Identify which cell holds the provided text, then report its (x, y) central coordinate. 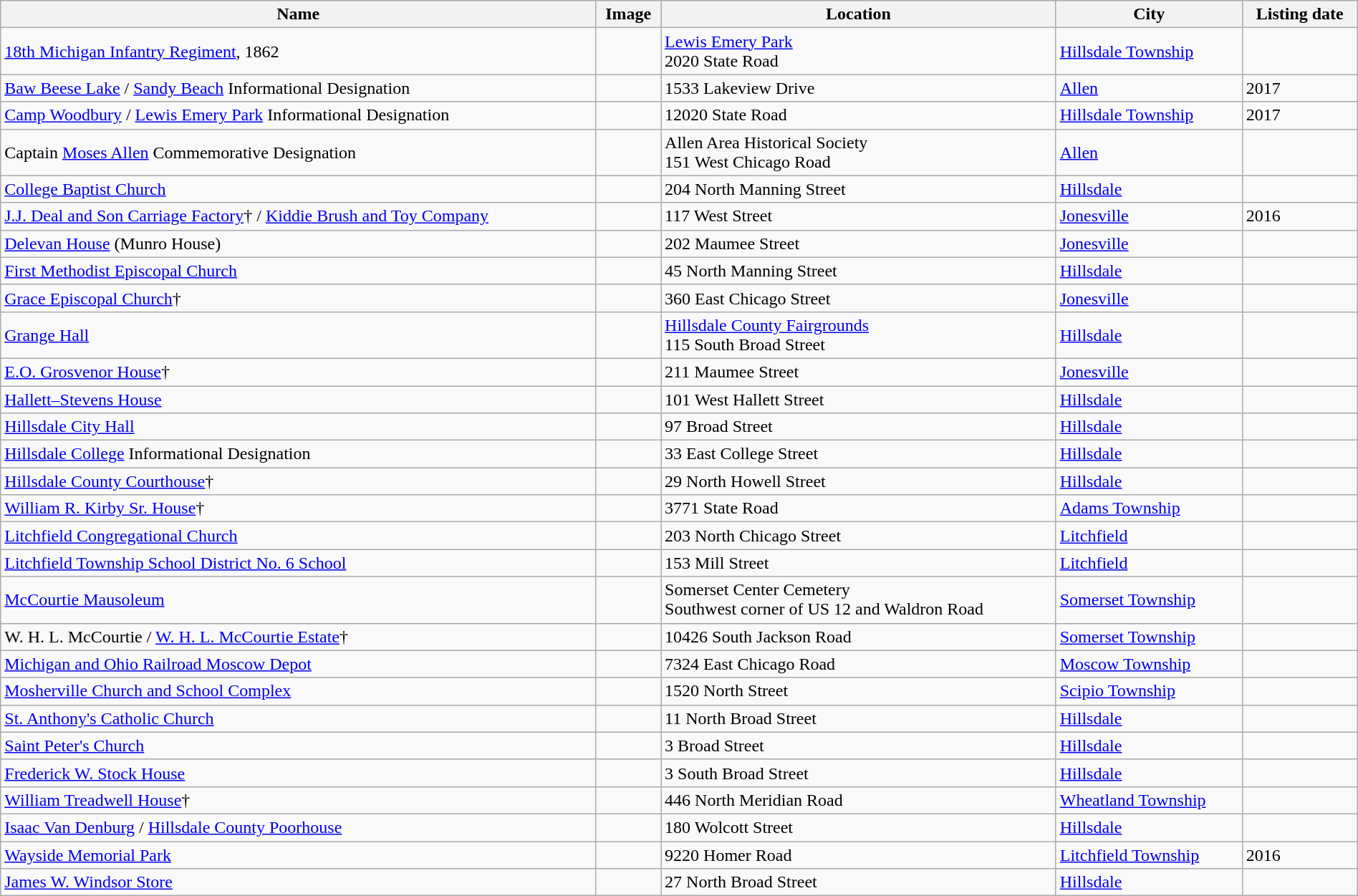
E.O. Grosvenor House† (298, 372)
10426 South Jackson Road (859, 637)
Somerset Center CemeterySouthwest corner of US 12 and Waldron Road (859, 600)
360 East Chicago Street (859, 298)
203 North Chicago Street (859, 536)
Michigan and Ohio Railroad Moscow Depot (298, 664)
Location (859, 14)
45 North Manning Street (859, 271)
Mosherville Church and School Complex (298, 691)
W. H. L. McCourtie / W. H. L. McCourtie Estate† (298, 637)
McCourtie Mausoleum (298, 600)
Moscow Township (1149, 664)
Baw Beese Lake / Sandy Beach Informational Designation (298, 88)
117 West Street (859, 216)
Hallett–Stevens House (298, 399)
18th Michigan Infantry Regiment, 1862 (298, 52)
446 North Meridian Road (859, 800)
Hillsdale College Informational Designation (298, 454)
3 Broad Street (859, 746)
Litchfield Congregational Church (298, 536)
Grange Hall (298, 335)
3 South Broad Street (859, 773)
Lewis Emery Park2020 State Road (859, 52)
City (1149, 14)
Listing date (1299, 14)
Grace Episcopal Church† (298, 298)
Camp Woodbury / Lewis Emery Park Informational Designation (298, 115)
3771 State Road (859, 509)
First Methodist Episcopal Church (298, 271)
Delevan House (Munro House) (298, 244)
Saint Peter's Church (298, 746)
Name (298, 14)
29 North Howell Street (859, 481)
Adams Township (1149, 509)
Allen Area Historical Society151 West Chicago Road (859, 152)
101 West Hallett Street (859, 399)
William Treadwell House† (298, 800)
Frederick W. Stock House (298, 773)
St. Anthony's Catholic Church (298, 718)
Hillsdale County Fairgrounds115 South Broad Street (859, 335)
Hillsdale County Courthouse† (298, 481)
153 Mill Street (859, 563)
Isaac Van Denburg / Hillsdale County Poorhouse (298, 827)
Wayside Memorial Park (298, 854)
97 Broad Street (859, 427)
202 Maumee Street (859, 244)
1520 North Street (859, 691)
11 North Broad Street (859, 718)
Litchfield Township (1149, 854)
33 East College Street (859, 454)
Scipio Township (1149, 691)
204 North Manning Street (859, 189)
Litchfield Township School District No. 6 School (298, 563)
9220 Homer Road (859, 854)
Image (629, 14)
1533 Lakeview Drive (859, 88)
211 Maumee Street (859, 372)
27 North Broad Street (859, 882)
Captain Moses Allen Commemorative Designation (298, 152)
Hillsdale City Hall (298, 427)
College Baptist Church (298, 189)
7324 East Chicago Road (859, 664)
J.J. Deal and Son Carriage Factory† / Kiddie Brush and Toy Company (298, 216)
12020 State Road (859, 115)
180 Wolcott Street (859, 827)
James W. Windsor Store (298, 882)
William R. Kirby Sr. House† (298, 509)
Wheatland Township (1149, 800)
